Search for the cell housing the specified text and yield its (X, Y) center coordinate. 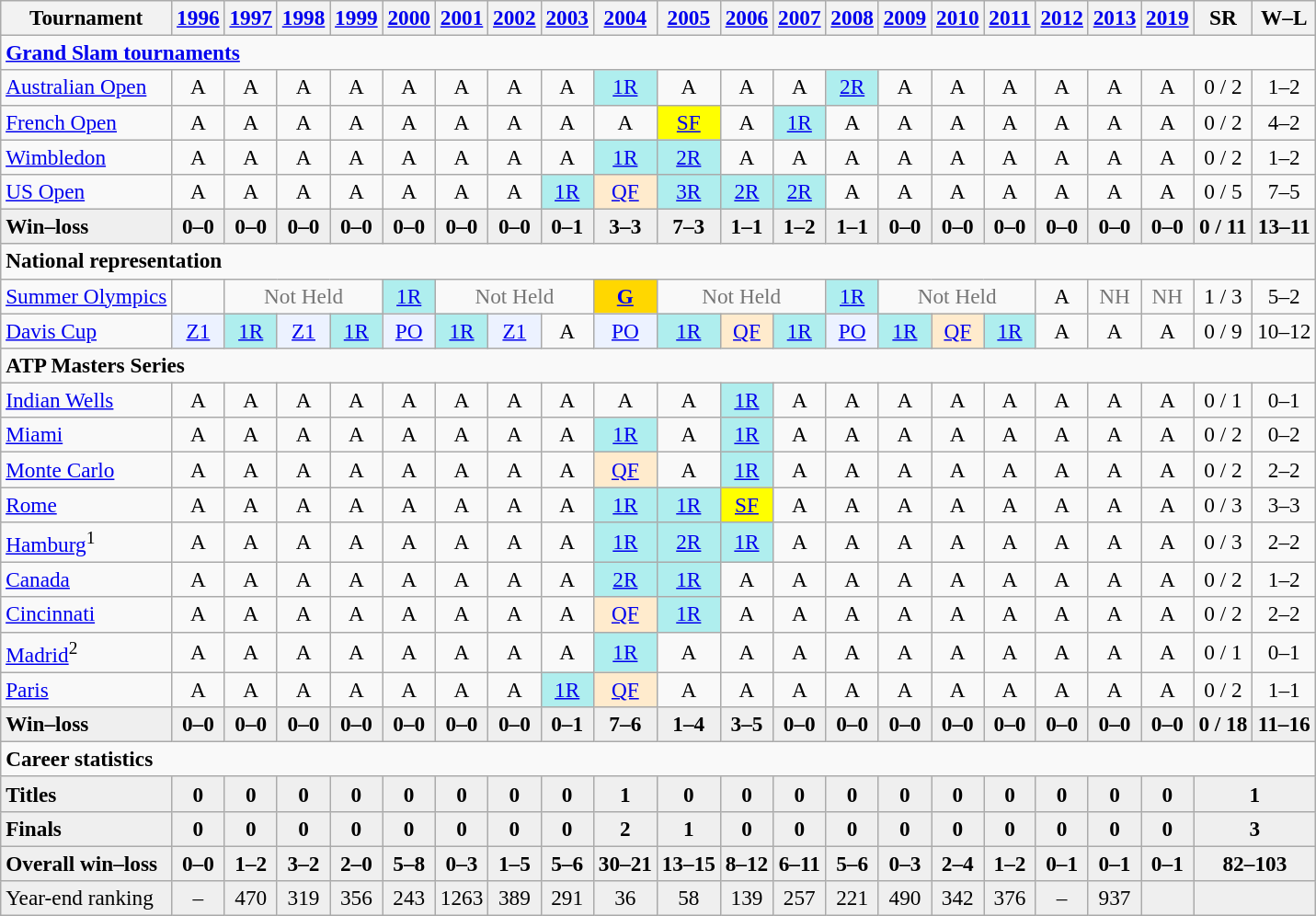
2 (625, 829)
4–2 (1284, 122)
0 / 5 (1223, 191)
Career statistics (658, 759)
1996 (199, 17)
Grand Slam tournaments (658, 52)
Miami (86, 435)
291 (566, 898)
Rome (86, 504)
1–5 (515, 864)
30–21 (625, 864)
Summer Olympics (86, 296)
2–0 (357, 864)
0 / 9 (1223, 330)
470 (250, 898)
W–L (1284, 17)
Overall win–loss (86, 864)
3–5 (747, 724)
13–15 (688, 864)
3–2 (303, 864)
319 (303, 898)
257 (800, 898)
490 (905, 898)
Wimbledon (86, 156)
Davis Cup (86, 330)
SR (1223, 17)
6–11 (800, 864)
13–11 (1284, 226)
2000 (408, 17)
376 (1010, 898)
Australian Open (86, 87)
ATP Masters Series (658, 365)
Titles (86, 794)
1998 (303, 17)
2010 (958, 17)
243 (408, 898)
2002 (515, 17)
Indian Wells (86, 400)
5–8 (408, 864)
7–5 (1284, 191)
Year-end ranking (86, 898)
82–103 (1254, 864)
2009 (905, 17)
2012 (1061, 17)
Cincinnati (86, 614)
5–2 (1284, 296)
2004 (625, 17)
National representation (658, 261)
1263 (462, 898)
Finals (86, 829)
11–16 (1284, 724)
8–12 (747, 864)
221 (852, 898)
2008 (852, 17)
Tournament (86, 17)
7–3 (688, 226)
Canada (86, 579)
Paris (86, 690)
Hamburg1 (86, 542)
1 / 3 (1223, 296)
2–4 (958, 864)
2005 (688, 17)
0 / 18 (1223, 724)
1–4 (688, 724)
10–12 (1284, 330)
French Open (86, 122)
937 (1115, 898)
389 (515, 898)
2019 (1168, 17)
2001 (462, 17)
2013 (1115, 17)
Monte Carlo (86, 469)
2011 (1010, 17)
139 (747, 898)
1997 (250, 17)
US Open (86, 191)
2003 (566, 17)
2006 (747, 17)
342 (958, 898)
7–6 (625, 724)
G (625, 296)
1999 (357, 17)
2007 (800, 17)
0–2 (1284, 435)
58 (688, 898)
0 / 11 (1223, 226)
Madrid2 (86, 652)
356 (357, 898)
3R (688, 191)
36 (625, 898)
3 (1254, 829)
